Determine the [x, y] coordinate at the center of the cell enclosing the given text.  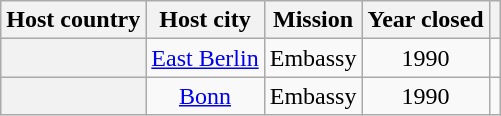
Year closed [426, 20]
Host city [205, 20]
Mission [313, 20]
Host country [74, 20]
Bonn [205, 96]
East Berlin [205, 58]
